Locate the cell with the specified text and output its [X, Y] center coordinate. 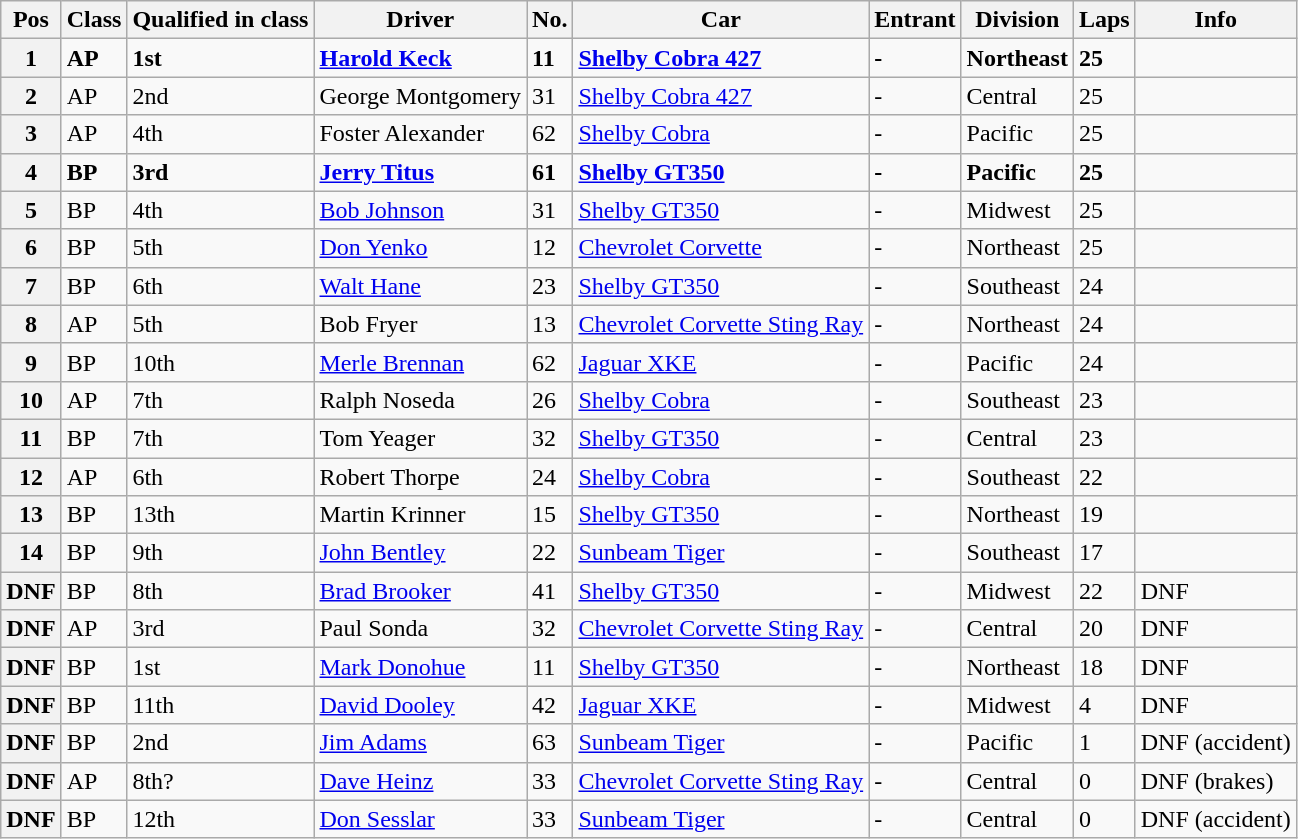
9th [220, 553]
8th [220, 591]
26 [550, 400]
Tom Yeager [420, 438]
5 [31, 210]
George Montgomery [420, 96]
8 [31, 324]
41 [550, 591]
42 [550, 705]
David Dooley [420, 705]
Harold Keck [420, 58]
Bob Fryer [420, 324]
9 [31, 362]
Dave Heinz [420, 781]
Mark Donohue [420, 667]
18 [1104, 667]
Martin Krinner [420, 515]
2 [31, 96]
DNF (brakes) [1216, 781]
Division [1017, 20]
Class [94, 20]
61 [550, 172]
John Bentley [420, 553]
20 [1104, 629]
Bob Johnson [420, 210]
Walt Hane [420, 286]
14 [31, 553]
10th [220, 362]
13th [220, 515]
Don Yenko [420, 248]
11th [220, 705]
12th [220, 819]
63 [550, 743]
6 [31, 248]
Merle Brennan [420, 362]
Car [721, 20]
Laps [1104, 20]
Jim Adams [420, 743]
10 [31, 400]
Chevrolet Corvette [721, 248]
Driver [420, 20]
Don Sesslar [420, 819]
Paul Sonda [420, 629]
Entrant [915, 20]
Brad Brooker [420, 591]
19 [1104, 515]
Info [1216, 20]
3 [31, 134]
No. [550, 20]
Qualified in class [220, 20]
Foster Alexander [420, 134]
Pos [31, 20]
Jerry Titus [420, 172]
Ralph Noseda [420, 400]
8th? [220, 781]
17 [1104, 553]
Robert Thorpe [420, 477]
7 [31, 286]
15 [550, 515]
